Output the [x, y] coordinate of the center of the cell containing the given text.  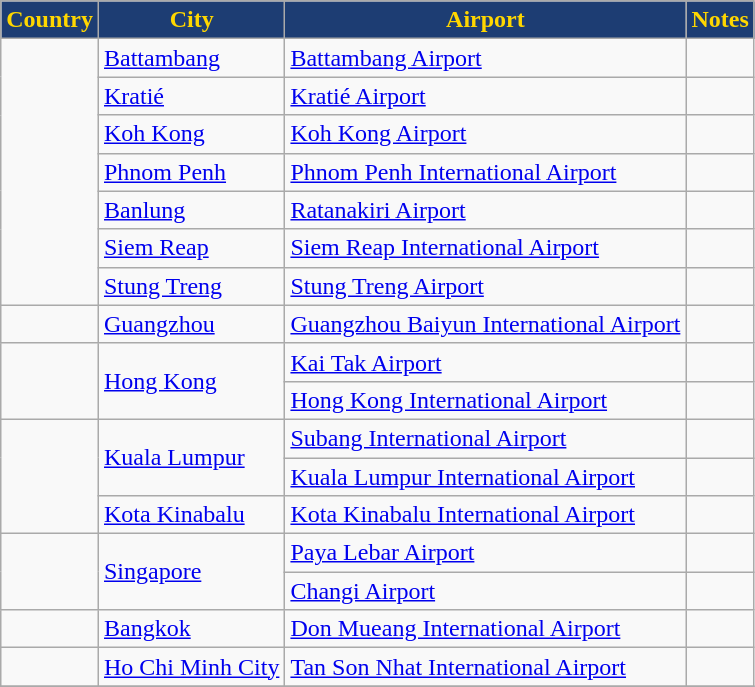
Bangkok [191, 629]
Battambang [191, 58]
Ho Chi Minh City [191, 667]
Banlung [191, 210]
Stung Treng [191, 286]
Koh Kong [191, 134]
City [191, 20]
Kai Tak Airport [486, 362]
Hong Kong [191, 381]
Airport [486, 20]
Don Mueang International Airport [486, 629]
Country [50, 20]
Phnom Penh [191, 172]
Hong Kong International Airport [486, 400]
Siem Reap International Airport [486, 248]
Singapore [191, 572]
Guangzhou [191, 324]
Koh Kong Airport [486, 134]
Kuala Lumpur International Airport [486, 477]
Subang International Airport [486, 438]
Paya Lebar Airport [486, 553]
Tan Son Nhat International Airport [486, 667]
Notes [720, 20]
Kuala Lumpur [191, 457]
Kota Kinabalu International Airport [486, 515]
Kota Kinabalu [191, 515]
Guangzhou Baiyun International Airport [486, 324]
Phnom Penh International Airport [486, 172]
Kratié Airport [486, 96]
Ratanakiri Airport [486, 210]
Kratié [191, 96]
Changi Airport [486, 591]
Battambang Airport [486, 58]
Stung Treng Airport [486, 286]
Siem Reap [191, 248]
